Detect which cell encompasses the target text, then output its [X, Y] center coordinate. 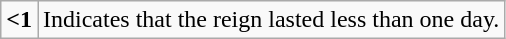
Indicates that the reign lasted less than one day. [272, 20]
<1 [20, 20]
